Find where the given text appears and provide that cell's center as [x, y] coordinate. 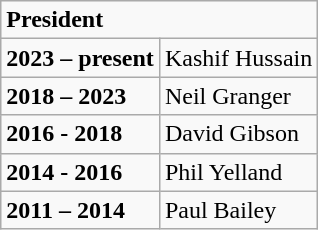
2018 – 2023 [80, 96]
President [160, 20]
2023 – present [80, 58]
Neil Granger [238, 96]
2014 - 2016 [80, 172]
David Gibson [238, 134]
2011 – 2014 [80, 210]
Kashif Hussain [238, 58]
2016 - 2018 [80, 134]
Phil Yelland [238, 172]
Paul Bailey [238, 210]
